Return (X, Y) of the center of cell containing provided text 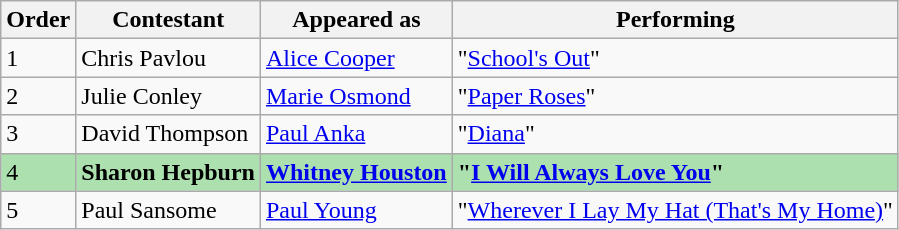
Whitney Houston (356, 172)
"School's Out" (675, 58)
4 (38, 172)
1 (38, 58)
Chris Pavlou (168, 58)
Appeared as (356, 20)
Order (38, 20)
"Paper Roses" (675, 96)
"Diana" (675, 134)
Julie Conley (168, 96)
"Wherever I Lay My Hat (That's My Home)" (675, 210)
2 (38, 96)
Marie Osmond (356, 96)
5 (38, 210)
Performing (675, 20)
David Thompson (168, 134)
"I Will Always Love You" (675, 172)
Paul Young (356, 210)
Paul Sansome (168, 210)
Alice Cooper (356, 58)
Contestant (168, 20)
Sharon Hepburn (168, 172)
3 (38, 134)
Paul Anka (356, 134)
